From the cell containing the given text, extract its center point as [X, Y] coordinate. 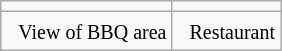
Restaurant [226, 31]
View of BBQ area [86, 31]
